Pinpoint the cell where the given text exists, returning its (X, Y) midpoint coordinate. 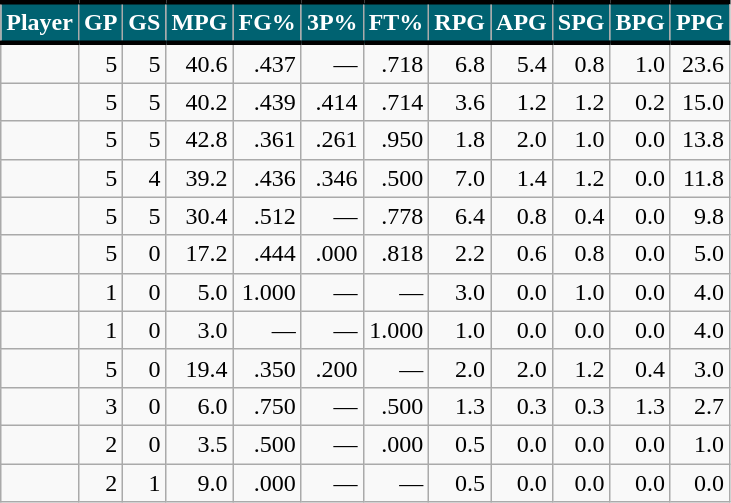
0.2 (640, 102)
5.4 (522, 63)
40.6 (200, 63)
.437 (267, 63)
13.8 (700, 140)
0.6 (522, 254)
PPG (700, 22)
3.5 (200, 444)
RPG (460, 22)
2.2 (460, 254)
.714 (396, 102)
FT% (396, 22)
.361 (267, 140)
APG (522, 22)
11.8 (700, 178)
.950 (396, 140)
GS (144, 22)
6.8 (460, 63)
40.2 (200, 102)
23.6 (700, 63)
.200 (332, 368)
17.2 (200, 254)
2.7 (700, 406)
19.4 (200, 368)
GP (100, 22)
30.4 (200, 216)
FG% (267, 22)
3 (100, 406)
.512 (267, 216)
7.0 (460, 178)
9.8 (700, 216)
.436 (267, 178)
MPG (200, 22)
Player (40, 22)
.346 (332, 178)
.818 (396, 254)
.718 (396, 63)
3P% (332, 22)
BPG (640, 22)
39.2 (200, 178)
42.8 (200, 140)
.444 (267, 254)
4 (144, 178)
.778 (396, 216)
.439 (267, 102)
6.0 (200, 406)
.750 (267, 406)
9.0 (200, 483)
.261 (332, 140)
SPG (581, 22)
6.4 (460, 216)
1.8 (460, 140)
.350 (267, 368)
3.6 (460, 102)
.414 (332, 102)
15.0 (700, 102)
1.4 (522, 178)
